Locate the cell with the specified text and output its [X, Y] center coordinate. 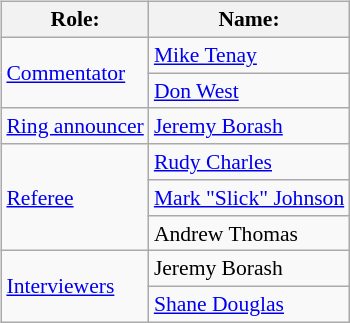
Mike Tenay [249, 55]
Interviewers [74, 286]
Referee [74, 198]
Name: [249, 20]
Mark "Slick" Johnson [249, 198]
Role: [74, 20]
Shane Douglas [249, 305]
Andrew Thomas [249, 233]
Commentator [74, 72]
Ring announcer [74, 126]
Rudy Charles [249, 162]
Don West [249, 91]
